Scan for the cell matching the given text and deliver its [X, Y] coordinate at center. 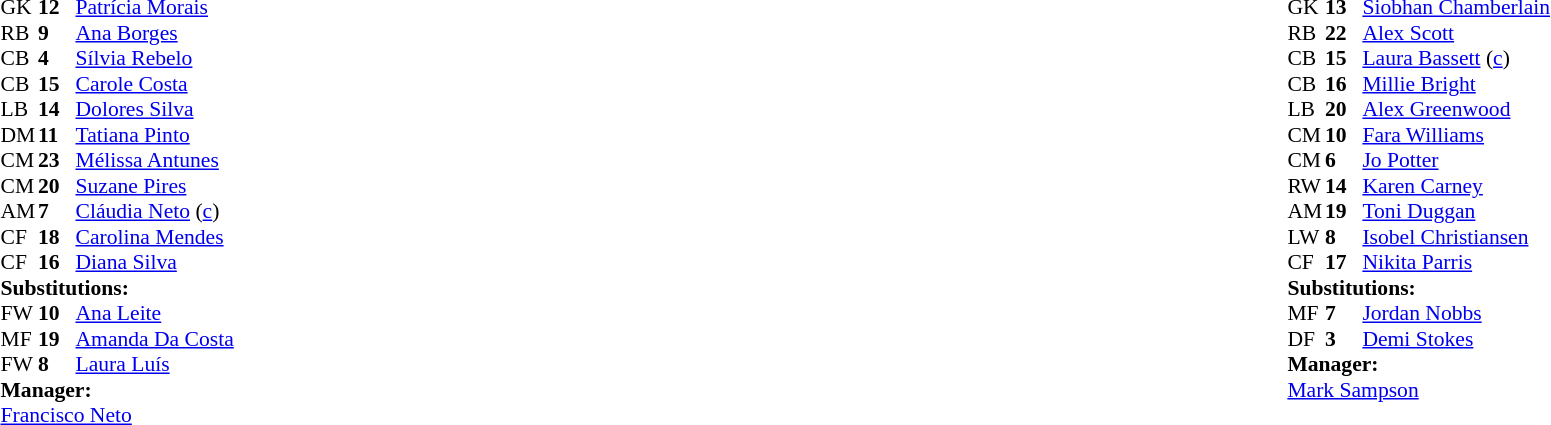
Sílvia Rebelo [155, 59]
Tatiana Pinto [155, 135]
Ana Borges [155, 33]
Isobel Christiansen [1456, 237]
Diana Silva [155, 263]
Demi Stokes [1456, 339]
Alex Greenwood [1456, 109]
Mélissa Antunes [155, 161]
18 [57, 237]
Carole Costa [155, 84]
DM [19, 135]
Nikita Parris [1456, 263]
11 [57, 135]
Cláudia Neto (c) [155, 211]
Jo Potter [1456, 161]
Carolina Mendes [155, 237]
Toni Duggan [1456, 211]
LW [1306, 237]
Fara Williams [1456, 135]
23 [57, 161]
RW [1306, 186]
Laura Bassett (c) [1456, 59]
17 [1344, 263]
Mark Sampson [1418, 390]
DF [1306, 339]
3 [1344, 339]
4 [57, 59]
Laura Luís [155, 365]
Suzane Pires [155, 186]
Dolores Silva [155, 109]
Jordan Nobbs [1456, 313]
Ana Leite [155, 313]
22 [1344, 33]
6 [1344, 161]
Alex Scott [1456, 33]
Karen Carney [1456, 186]
9 [57, 33]
Millie Bright [1456, 84]
Amanda Da Costa [155, 339]
